From the cell containing the given text, extract its center point as [X, Y] coordinate. 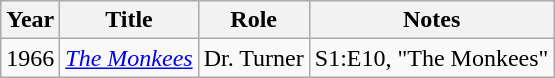
S1:E10, "The Monkees" [432, 58]
The Monkees [129, 58]
Dr. Turner [254, 58]
Notes [432, 20]
Title [129, 20]
Year [30, 20]
Role [254, 20]
1966 [30, 58]
